Locate the cell with the specified text and output its [X, Y] center coordinate. 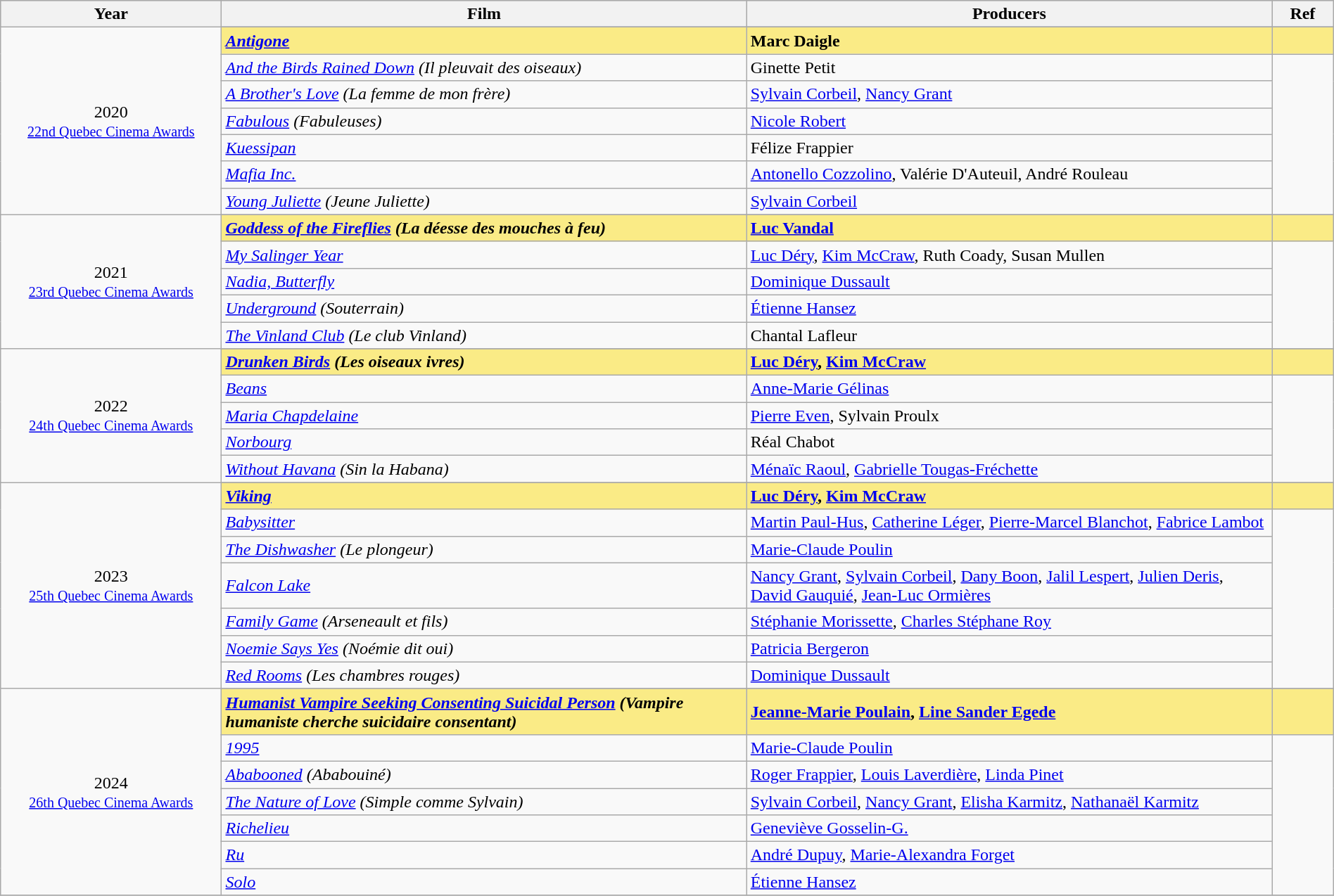
Drunken Birds (Les oiseaux ivres) [484, 362]
Ru [484, 855]
The Dishwasher (Le plongeur) [484, 549]
André Dupuy, Marie-Alexandra Forget [1009, 855]
Pierre Even, Sylvain Proulx [1009, 416]
Geneviève Gosselin-G. [1009, 828]
Underground (Souterrain) [484, 308]
Fabulous (Fabuleuses) [484, 121]
Ginette Petit [1009, 68]
Ménaïc Raoul, Gabrielle Tougas-Fréchette [1009, 469]
Luc Déry, Kim McCraw, Ruth Coady, Susan Mullen [1009, 255]
1995 [484, 748]
Year [111, 14]
Martin Paul-Hus, Catherine Léger, Pierre-Marcel Blanchot, Fabrice Lambot [1009, 523]
202224th Quebec Cinema Awards [111, 416]
Noemie Says Yes (Noémie dit oui) [484, 648]
202426th Quebec Cinema Awards [111, 792]
202325th Quebec Cinema Awards [111, 585]
Family Game (Arseneault et fils) [484, 622]
My Salinger Year [484, 255]
Ref [1303, 14]
Sylvain Corbeil, Nancy Grant, Elisha Karmitz, Nathanaël Karmitz [1009, 801]
Humanist Vampire Seeking Consenting Suicidal Person (Vampire humaniste cherche suicidaire consentant) [484, 712]
A Brother's Love (La femme de mon frère) [484, 94]
Film [484, 14]
Solo [484, 882]
Richelieu [484, 828]
Norbourg [484, 442]
Marc Daigle [1009, 41]
Antigone [484, 41]
Babysitter [484, 523]
Félize Frappier [1009, 148]
Sylvain Corbeil [1009, 201]
Without Havana (Sin la Habana) [484, 469]
Luc Vandal [1009, 228]
202123rd Quebec Cinema Awards [111, 281]
And the Birds Rained Down (Il pleuvait des oiseaux) [484, 68]
Beans [484, 389]
Nancy Grant, Sylvain Corbeil, Dany Boon, Jalil Lespert, Julien Deris, David Gauquié, Jean-Luc Ormières [1009, 585]
Stéphanie Morissette, Charles Stéphane Roy [1009, 622]
Anne-Marie Gélinas [1009, 389]
The Vinland Club (Le club Vinland) [484, 335]
Red Rooms (Les chambres rouges) [484, 675]
Producers [1009, 14]
Jeanne-Marie Poulain, Line Sander Egede [1009, 712]
Chantal Lafleur [1009, 335]
Young Juliette (Jeune Juliette) [484, 201]
Nicole Robert [1009, 121]
Ababooned (Ababouiné) [484, 774]
Goddess of the Fireflies (La déesse des mouches à feu) [484, 228]
Viking [484, 496]
Patricia Bergeron [1009, 648]
Sylvain Corbeil, Nancy Grant [1009, 94]
Antonello Cozzolino, Valérie D'Auteuil, André Rouleau [1009, 174]
Réal Chabot [1009, 442]
Maria Chapdelaine [484, 416]
Roger Frappier, Louis Laverdière, Linda Pinet [1009, 774]
Kuessipan [484, 148]
Falcon Lake [484, 585]
Mafia Inc. [484, 174]
The Nature of Love (Simple comme Sylvain) [484, 801]
2020 22nd Quebec Cinema Awards [111, 121]
Nadia, Butterfly [484, 281]
